Extract the [X, Y] coordinate from the center of the cell holding the provided text.  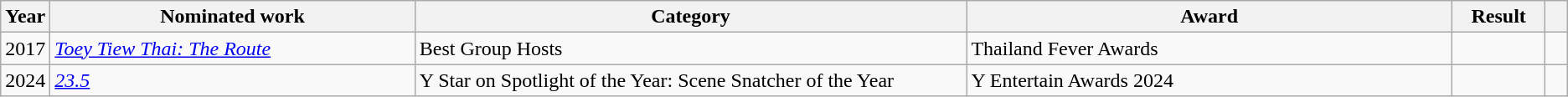
23.5 [233, 80]
Result [1498, 17]
Best Group Hosts [690, 48]
Y Entertain Awards 2024 [1210, 80]
Y Star on Spotlight of the Year: Scene Snatcher of the Year [690, 80]
2017 [25, 48]
Thailand Fever Awards [1210, 48]
Award [1210, 17]
Nominated work [233, 17]
Year [25, 17]
2024 [25, 80]
Category [690, 17]
Toey Tiew Thai: The Route [233, 48]
